Capture the cell that displays the provided text and extract its [x, y] central coordinate. 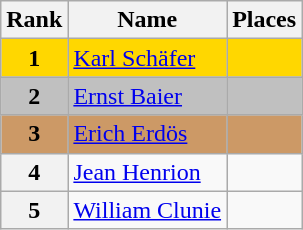
Name [148, 20]
Erich Erdös [148, 134]
Jean Henrion [148, 172]
Ernst Baier [148, 96]
3 [34, 134]
1 [34, 58]
2 [34, 96]
Rank [34, 20]
5 [34, 210]
Karl Schäfer [148, 58]
Places [264, 20]
William Clunie [148, 210]
4 [34, 172]
